Detect which cell encompasses the target text, then output its (X, Y) center coordinate. 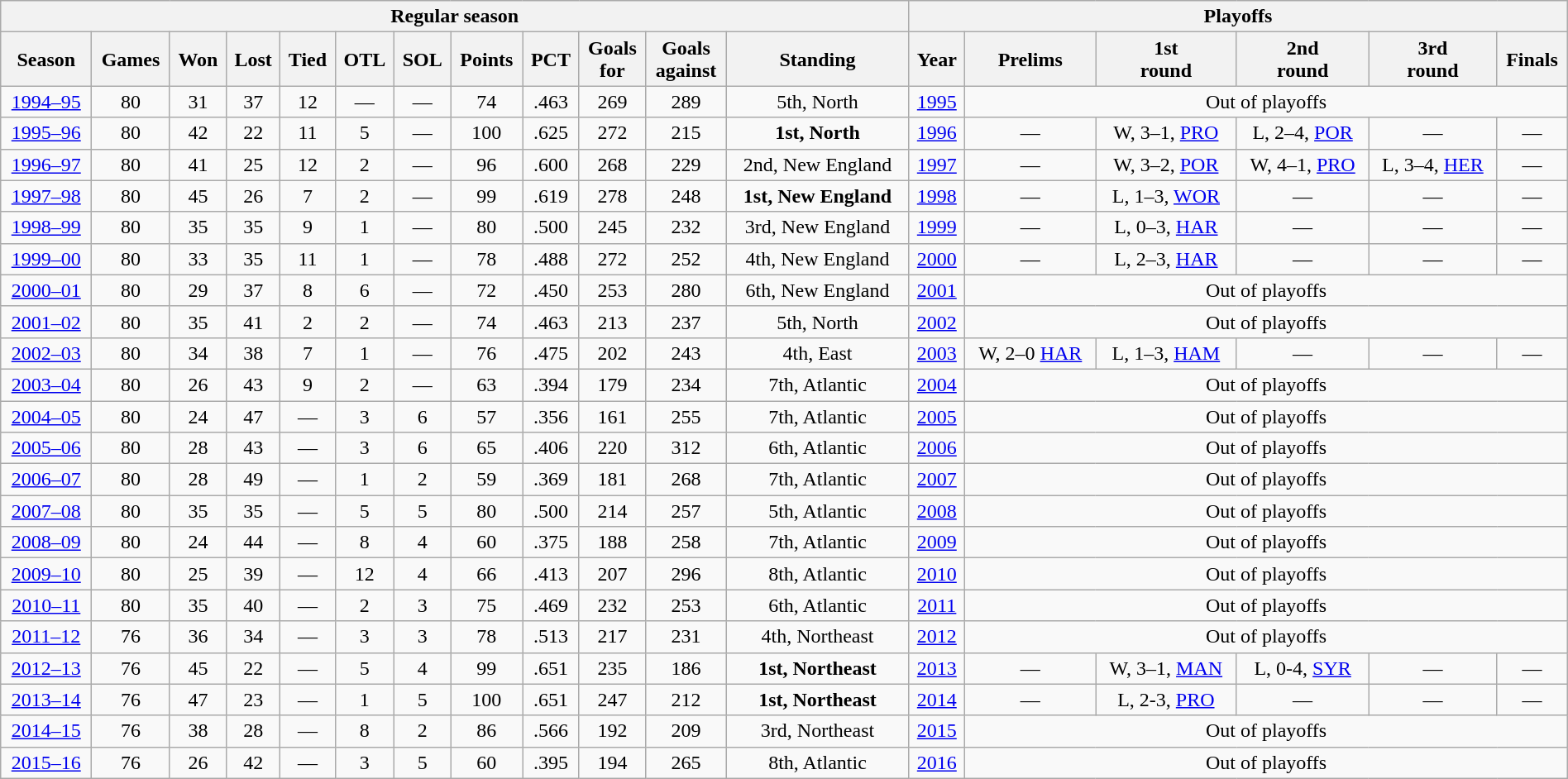
237 (686, 322)
186 (686, 668)
2006 (937, 448)
2013–14 (46, 700)
2006–07 (46, 480)
2000–01 (46, 290)
207 (612, 574)
Goalsfor (612, 60)
4th, Northeast (817, 637)
39 (253, 574)
33 (198, 259)
.619 (551, 196)
220 (612, 448)
29 (198, 290)
247 (612, 700)
2007–08 (46, 511)
.488 (551, 259)
L, 2–3, HAR (1166, 259)
252 (686, 259)
49 (253, 480)
1st, New England (817, 196)
212 (686, 700)
188 (612, 542)
Year (937, 60)
229 (686, 165)
2009 (937, 542)
4th, New England (817, 259)
2014–15 (46, 731)
2002 (937, 322)
.625 (551, 133)
.600 (551, 165)
1997–98 (46, 196)
278 (612, 196)
L, 1–3, HAM (1166, 353)
1st, North (817, 133)
PCT (551, 60)
L, 3–4, HER (1432, 165)
2003–04 (46, 385)
.375 (551, 542)
.395 (551, 762)
161 (612, 416)
.513 (551, 637)
W, 2–0 HAR (1030, 353)
31 (198, 102)
W, 3–1, PRO (1166, 133)
57 (486, 416)
SOL (423, 60)
243 (686, 353)
L, 0–3, HAR (1166, 227)
.450 (551, 290)
2004 (937, 385)
2001 (937, 290)
4th, East (817, 353)
2011–12 (46, 637)
Finals (1532, 60)
202 (612, 353)
2012–13 (46, 668)
59 (486, 480)
2010–11 (46, 605)
2015–16 (46, 762)
265 (686, 762)
2000 (937, 259)
5th, Atlantic (817, 511)
179 (612, 385)
L, 0-4, SYR (1303, 668)
W, 3–1, MAN (1166, 668)
Playoffs (1239, 17)
66 (486, 574)
213 (612, 322)
86 (486, 731)
Standing (817, 60)
2001–02 (46, 322)
258 (686, 542)
1999–00 (46, 259)
289 (686, 102)
231 (686, 637)
217 (612, 637)
269 (612, 102)
257 (686, 511)
1994–95 (46, 102)
Tied (308, 60)
L, 2-3, PRO (1166, 700)
2007 (937, 480)
40 (253, 605)
2002–03 (46, 353)
75 (486, 605)
.475 (551, 353)
312 (686, 448)
2009–10 (46, 574)
280 (686, 290)
2008 (937, 511)
1997 (937, 165)
255 (686, 416)
W, 4–1, PRO (1303, 165)
1999 (937, 227)
Regular season (455, 17)
L, 1–3, WOR (1166, 196)
2005–06 (46, 448)
Points (486, 60)
215 (686, 133)
96 (486, 165)
3rdround (1432, 60)
2011 (937, 605)
3rd, New England (817, 227)
36 (198, 637)
2ndround (1303, 60)
Goalsagainst (686, 60)
63 (486, 385)
1996 (937, 133)
.394 (551, 385)
Season (46, 60)
2008–09 (46, 542)
245 (612, 227)
.369 (551, 480)
1998 (937, 196)
192 (612, 731)
.469 (551, 605)
2010 (937, 574)
209 (686, 731)
.406 (551, 448)
2005 (937, 416)
44 (253, 542)
235 (612, 668)
2004–05 (46, 416)
Prelims (1030, 60)
1995–96 (46, 133)
.566 (551, 731)
1996–97 (46, 165)
OTL (364, 60)
3rd, Northeast (817, 731)
.413 (551, 574)
296 (686, 574)
2003 (937, 353)
2015 (937, 731)
234 (686, 385)
.356 (551, 416)
181 (612, 480)
Won (198, 60)
72 (486, 290)
214 (612, 511)
2013 (937, 668)
1stround (1166, 60)
248 (686, 196)
2014 (937, 700)
6th, New England (817, 290)
2012 (937, 637)
23 (253, 700)
1995 (937, 102)
1998–99 (46, 227)
194 (612, 762)
Games (131, 60)
2016 (937, 762)
L, 2–4, POR (1303, 133)
2nd, New England (817, 165)
65 (486, 448)
Lost (253, 60)
W, 3–2, POR (1166, 165)
